Pinpoint the cell where the given text exists, returning its (x, y) midpoint coordinate. 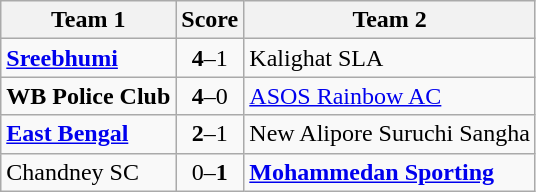
East Bengal (88, 134)
Sreebhumi (88, 58)
Mohammedan Sporting (390, 172)
Team 2 (390, 20)
Chandney SC (88, 172)
ASOS Rainbow AC (390, 96)
WB Police Club (88, 96)
4–0 (210, 96)
New Alipore Suruchi Sangha (390, 134)
Team 1 (88, 20)
0–1 (210, 172)
Score (210, 20)
Kalighat SLA (390, 58)
4–1 (210, 58)
2–1 (210, 134)
